Return [x, y] of the center of cell containing provided text 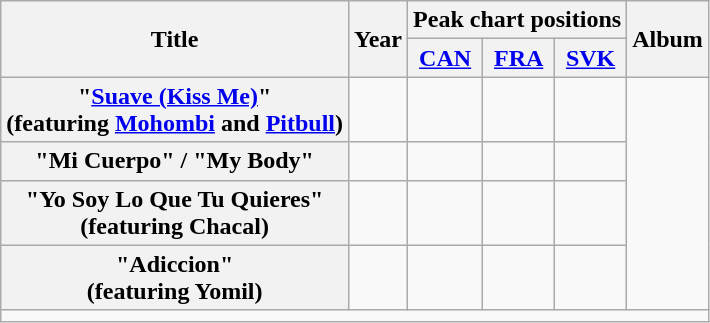
FRA [519, 58]
Peak chart positions [518, 20]
Album [668, 39]
Title [175, 39]
"Yo Soy Lo Que Tu Quieres"(featuring Chacal) [175, 212]
"Mi Cuerpo" / "My Body" [175, 161]
SVK [591, 58]
Year [378, 39]
CAN [446, 58]
"Suave (Kiss Me)"(featuring Mohombi and Pitbull) [175, 110]
"Adiccion"(featuring Yomil) [175, 278]
